Scan for the cell matching the given text and deliver its [X, Y] coordinate at center. 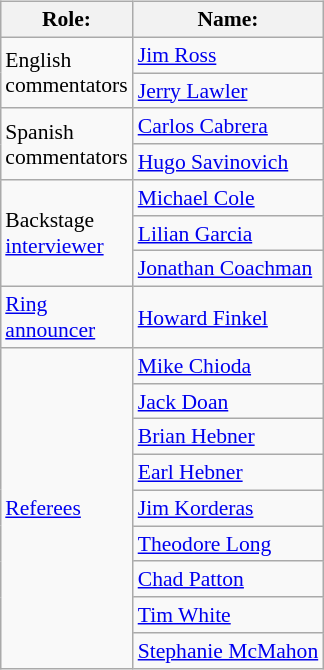
Howard Finkel [228, 318]
Referees [66, 508]
Carlos Cabrera [228, 126]
Jim Ross [228, 55]
Chad Patton [228, 579]
Stephanie McMahon [228, 651]
Jerry Lawler [228, 91]
Lilian Garcia [228, 233]
Hugo Savinovich [228, 162]
Backstage interviewer [66, 234]
Name: [228, 20]
Michael Cole [228, 198]
Earl Hebner [228, 473]
Role: [66, 20]
Jim Korderas [228, 508]
Tim White [228, 615]
Jonathan Coachman [228, 269]
Jack Doan [228, 401]
Brian Hebner [228, 437]
Spanish commentators [66, 144]
Mike Chioda [228, 366]
English commentators [66, 72]
Ring announcer [66, 318]
Theodore Long [228, 544]
